From the cell containing the given text, extract its center point as [X, Y] coordinate. 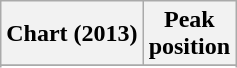
Peakposition [189, 34]
Chart (2013) [72, 34]
